Return the (X, Y) coordinate for the center point of the cell that contains the specified text.  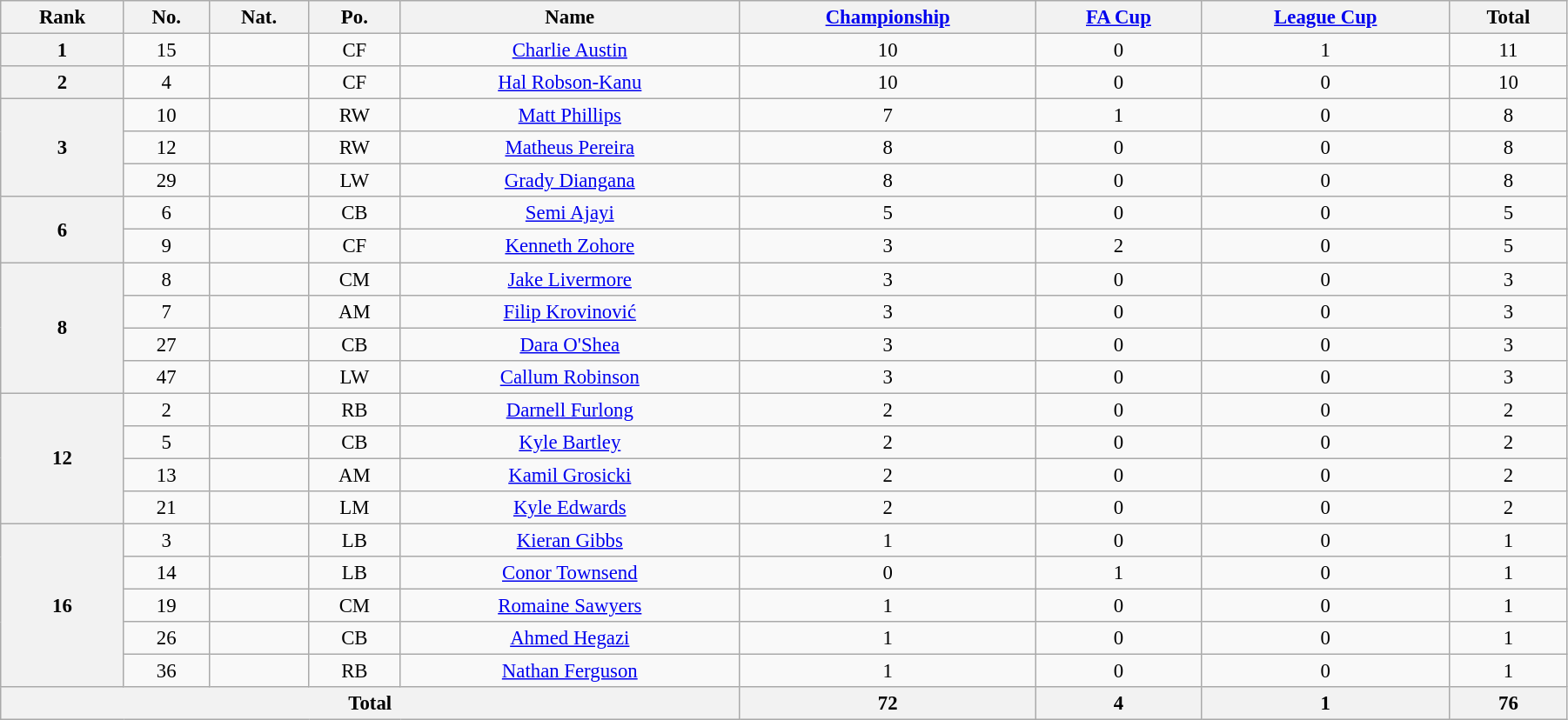
Dara O'Shea (570, 344)
16 (63, 605)
Kieran Gibbs (570, 540)
LM (355, 508)
Championship (888, 17)
9 (166, 246)
FA Cup (1119, 17)
Kyle Edwards (570, 508)
19 (166, 606)
Semi Ajayi (570, 213)
Name (570, 17)
Filip Krovinović (570, 311)
11 (1508, 50)
Grady Diangana (570, 181)
Jake Livermore (570, 279)
Kamil Grosicki (570, 475)
Nathan Ferguson (570, 671)
47 (166, 377)
Darnell Furlong (570, 410)
26 (166, 638)
72 (888, 703)
Ahmed Hegazi (570, 638)
Rank (63, 17)
Kenneth Zohore (570, 246)
Hal Robson-Kanu (570, 83)
Nat. (259, 17)
14 (166, 573)
Kyle Bartley (570, 443)
76 (1508, 703)
No. (166, 17)
Matt Phillips (570, 116)
27 (166, 344)
Romaine Sawyers (570, 606)
Conor Townsend (570, 573)
21 (166, 508)
29 (166, 181)
Matheus Pereira (570, 148)
Charlie Austin (570, 50)
15 (166, 50)
Callum Robinson (570, 377)
13 (166, 475)
Po. (355, 17)
36 (166, 671)
League Cup (1325, 17)
